Capture the cell that displays the provided text and extract its (x, y) central coordinate. 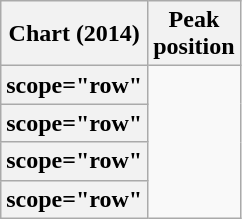
Peakposition (194, 34)
Chart (2014) (74, 34)
